From the cell containing the given text, extract its center point as (x, y) coordinate. 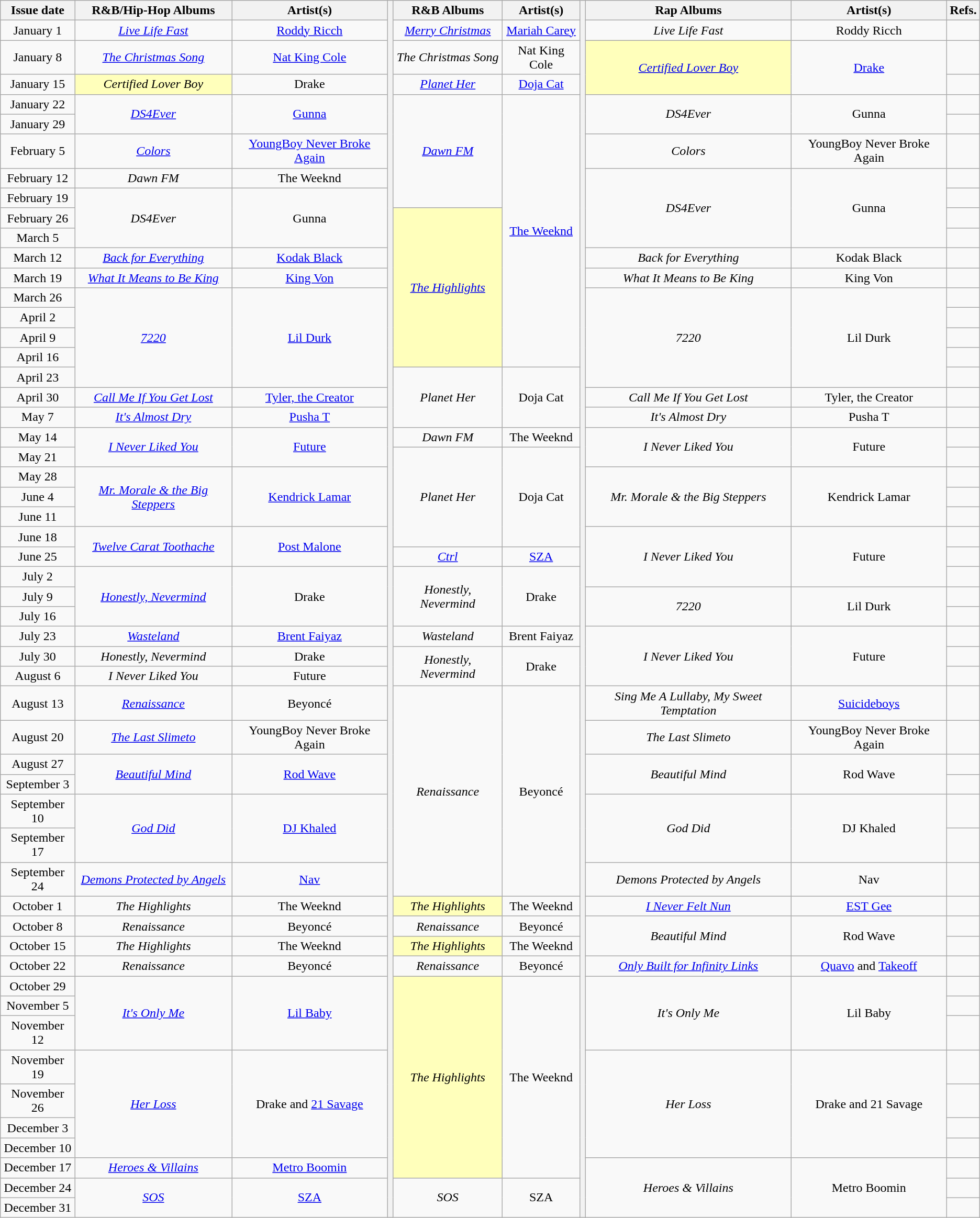
February 12 (38, 178)
May 7 (38, 417)
April 30 (38, 397)
December 17 (38, 1168)
February 26 (38, 218)
R&B/Hip-Hop Albums (153, 10)
September 10 (38, 811)
July 16 (38, 617)
March 12 (38, 258)
June 18 (38, 537)
R&B Albums (448, 10)
April 16 (38, 357)
Mariah Carey (541, 30)
November 5 (38, 1006)
August 27 (38, 764)
October 1 (38, 906)
I Never Felt Nun (688, 906)
August 13 (38, 703)
February 19 (38, 198)
May 14 (38, 437)
July 2 (38, 576)
Quavo and Takeoff (869, 966)
April 9 (38, 338)
August 20 (38, 737)
June 4 (38, 497)
Issue date (38, 10)
December 24 (38, 1188)
July 30 (38, 656)
November 19 (38, 1067)
February 5 (38, 151)
October 8 (38, 926)
April 23 (38, 377)
September 17 (38, 845)
January 29 (38, 124)
November 26 (38, 1101)
EST Gee (869, 906)
April 2 (38, 318)
Rap Albums (688, 10)
June 25 (38, 556)
Refs. (963, 10)
June 11 (38, 517)
Only Built for Infinity Links (688, 966)
August 6 (38, 676)
January 22 (38, 104)
September 24 (38, 879)
Sing Me A Lullaby, My Sweet Temptation (688, 703)
Twelve Carat Toothache (153, 546)
Merry Christmas (448, 30)
September 3 (38, 784)
Ctrl (448, 556)
January 15 (38, 84)
January 8 (38, 58)
December 31 (38, 1208)
March 19 (38, 278)
December 10 (38, 1148)
Post Malone (310, 546)
October 29 (38, 986)
October 22 (38, 966)
March 26 (38, 298)
Suicideboys (869, 703)
January 1 (38, 30)
October 15 (38, 946)
November 12 (38, 1033)
May 28 (38, 477)
July 9 (38, 596)
December 3 (38, 1128)
March 5 (38, 238)
July 23 (38, 636)
May 21 (38, 457)
